Return the [x, y] coordinate for the center point of the cell that contains the specified text.  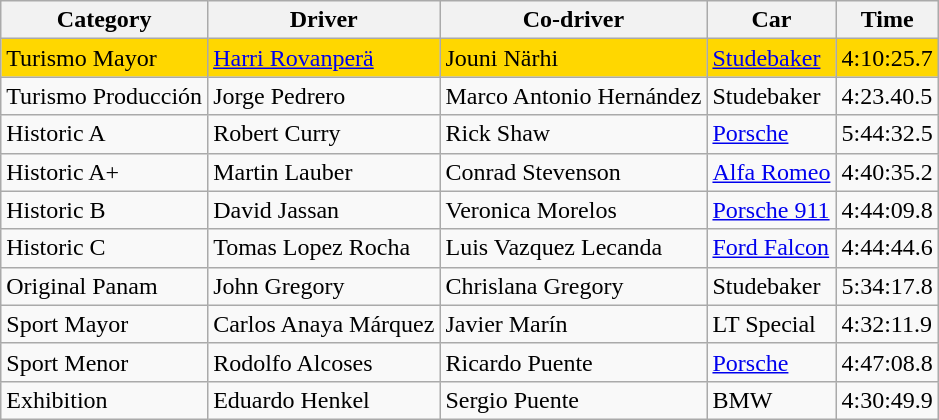
Ford Falcon [772, 248]
4:47:08.8 [887, 362]
4:32:11.9 [887, 324]
Veronica Morelos [574, 210]
Marco Antonio Hernández [574, 96]
Original Panam [104, 286]
Category [104, 20]
Historic B [104, 210]
Rodolfo Alcoses [324, 362]
Rick Shaw [574, 134]
Co-driver [574, 20]
Historic A+ [104, 172]
LT Special [772, 324]
Driver [324, 20]
Alfa Romeo [772, 172]
Sport Mayor [104, 324]
Exhibition [104, 400]
Robert Curry [324, 134]
4:10:25.7 [887, 58]
BMW [772, 400]
Historic A [104, 134]
Chrislana Gregory [574, 286]
Harri Rovanperä [324, 58]
Sergio Puente [574, 400]
5:34:17.8 [887, 286]
Javier Marín [574, 324]
Sport Menor [104, 362]
Turismo Producción [104, 96]
Martin Lauber [324, 172]
Luis Vazquez Lecanda [574, 248]
Car [772, 20]
4:44:09.8 [887, 210]
Turismo Mayor [104, 58]
Eduardo Henkel [324, 400]
Time [887, 20]
5:44:32.5 [887, 134]
4:44:44.6 [887, 248]
Conrad Stevenson [574, 172]
Ricardo Puente [574, 362]
4:23.40.5 [887, 96]
John Gregory [324, 286]
Porsche 911 [772, 210]
David Jassan [324, 210]
Carlos Anaya Márquez [324, 324]
Historic C [104, 248]
Jouni Närhi [574, 58]
4:40:35.2 [887, 172]
Jorge Pedrero [324, 96]
4:30:49.9 [887, 400]
Tomas Lopez Rocha [324, 248]
